Scan for the cell matching the given text and deliver its [X, Y] coordinate at center. 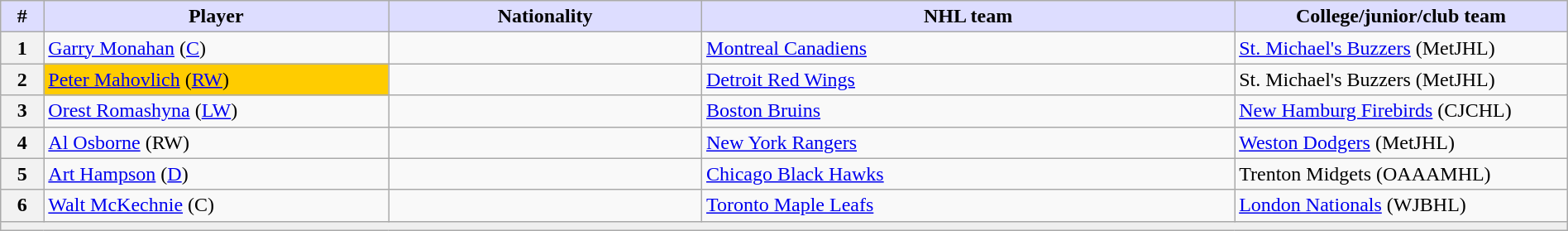
Boston Bruins [968, 111]
Peter Mahovlich (RW) [217, 79]
Nationality [546, 17]
Art Hampson (D) [217, 174]
London Nationals (WJBHL) [1401, 205]
6 [22, 205]
2 [22, 79]
College/junior/club team [1401, 17]
Trenton Midgets (OAAAMHL) [1401, 174]
Chicago Black Hawks [968, 174]
New Hamburg Firebirds (CJCHL) [1401, 111]
Orest Romashyna (LW) [217, 111]
Garry Monahan (C) [217, 48]
Montreal Canadiens [968, 48]
Al Osborne (RW) [217, 142]
3 [22, 111]
4 [22, 142]
5 [22, 174]
1 [22, 48]
Walt McKechnie (C) [217, 205]
Player [217, 17]
Toronto Maple Leafs [968, 205]
NHL team [968, 17]
New York Rangers [968, 142]
Weston Dodgers (MetJHL) [1401, 142]
# [22, 17]
Detroit Red Wings [968, 79]
